Scan for the cell matching the given text and deliver its (x, y) coordinate at center. 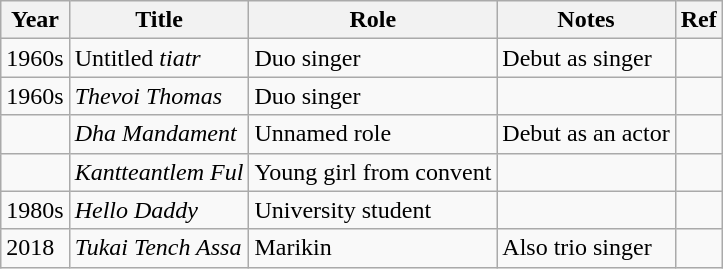
Year (35, 20)
University student (373, 210)
Unnamed role (373, 134)
Ref (698, 20)
Hello Daddy (159, 210)
Notes (586, 20)
Debut as singer (586, 58)
1980s (35, 210)
Thevoi Thomas (159, 96)
Marikin (373, 248)
Also trio singer (586, 248)
Untitled tiatr (159, 58)
Kantteantlem Ful (159, 172)
Tukai Tench Assa (159, 248)
2018 (35, 248)
Role (373, 20)
Debut as an actor (586, 134)
Dha Mandament (159, 134)
Young girl from convent (373, 172)
Title (159, 20)
